Determine the (X, Y) coordinate at the center of the cell enclosing the given text.  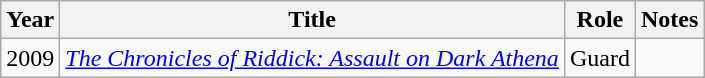
Role (600, 20)
The Chronicles of Riddick: Assault on Dark Athena (312, 58)
Year (30, 20)
Notes (669, 20)
Guard (600, 58)
Title (312, 20)
2009 (30, 58)
